Identify which cell holds the provided text, then report its (X, Y) central coordinate. 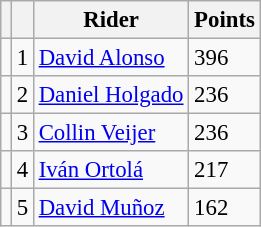
Points (224, 20)
396 (224, 58)
162 (224, 208)
Rider (110, 20)
3 (22, 133)
1 (22, 58)
2 (22, 95)
5 (22, 208)
David Alonso (110, 58)
Daniel Holgado (110, 95)
4 (22, 170)
David Muñoz (110, 208)
Collin Veijer (110, 133)
Iván Ortolá (110, 170)
217 (224, 170)
